Detect which cell encompasses the target text, then output its (X, Y) center coordinate. 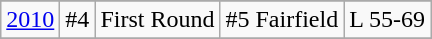
#5 Fairfield (282, 20)
First Round (158, 20)
2010 (30, 20)
#4 (78, 20)
L 55-69 (388, 20)
